Pinpoint the cell where the given text exists, returning its [X, Y] midpoint coordinate. 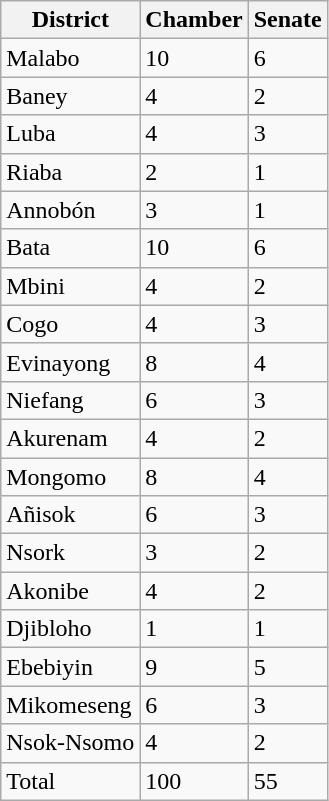
Ebebiyin [70, 667]
Mongomo [70, 477]
Añisok [70, 515]
Nsork [70, 553]
Djibloho [70, 629]
Mikomeseng [70, 705]
Chamber [194, 20]
5 [288, 667]
Akurenam [70, 438]
100 [194, 781]
Niefang [70, 400]
Total [70, 781]
Baney [70, 96]
Annobón [70, 210]
Senate [288, 20]
Malabo [70, 58]
9 [194, 667]
Evinayong [70, 362]
Akonibe [70, 591]
Cogo [70, 324]
Riaba [70, 172]
District [70, 20]
Luba [70, 134]
Mbini [70, 286]
Nsok-Nsomo [70, 743]
Bata [70, 248]
55 [288, 781]
